Return [X, Y] of the center of cell containing provided text 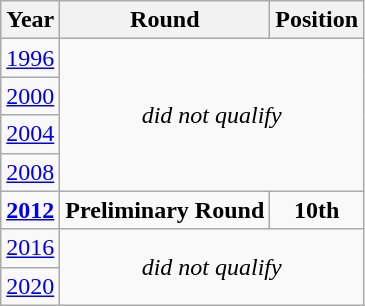
2008 [30, 172]
2004 [30, 134]
Preliminary Round [165, 210]
Position [317, 20]
2020 [30, 286]
2000 [30, 96]
1996 [30, 58]
2012 [30, 210]
10th [317, 210]
Round [165, 20]
2016 [30, 248]
Year [30, 20]
